For the text-containing cell, return its midpoint in [x, y] coordinate format. 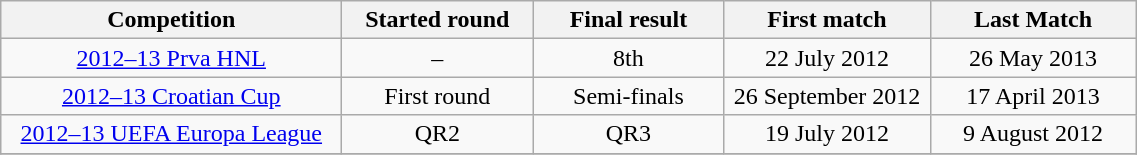
Competition [172, 20]
QR2 [438, 134]
Started round [438, 20]
QR3 [628, 134]
8th [628, 58]
2012–13 Prva HNL [172, 58]
22 July 2012 [827, 58]
– [438, 58]
19 July 2012 [827, 134]
First match [827, 20]
2012–13 UEFA Europa League [172, 134]
Semi-finals [628, 96]
9 August 2012 [1033, 134]
First round [438, 96]
Final result [628, 20]
Last Match [1033, 20]
26 September 2012 [827, 96]
2012–13 Croatian Cup [172, 96]
17 April 2013 [1033, 96]
26 May 2013 [1033, 58]
